Capture the cell that displays the provided text and extract its (x, y) central coordinate. 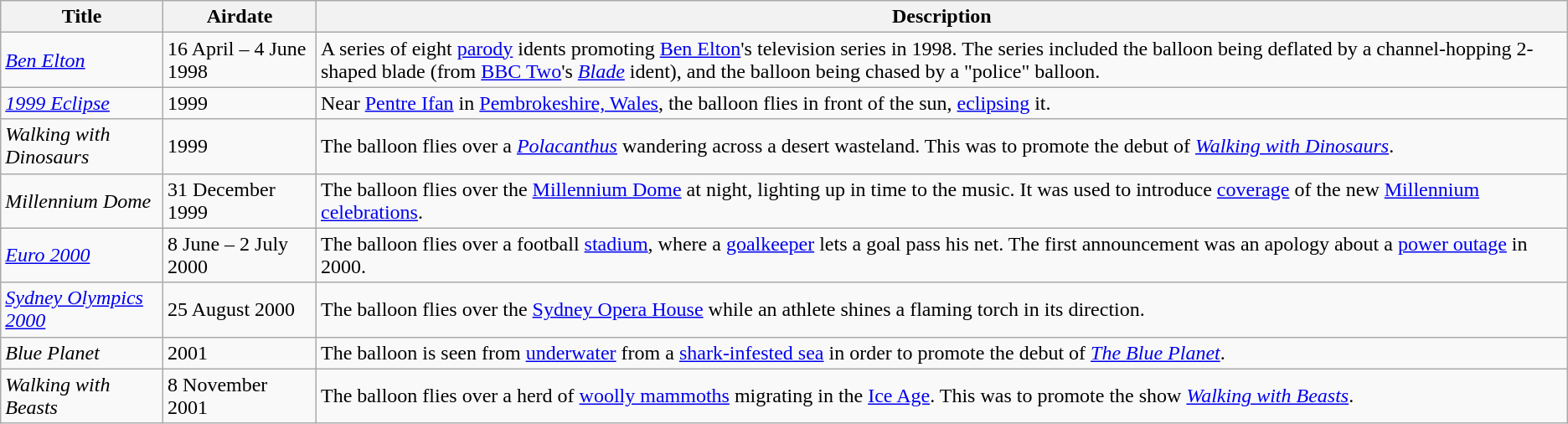
Millennium Dome (82, 201)
Walking with Beasts (82, 396)
The balloon flies over a herd of woolly mammoths migrating in the Ice Age. This was to promote the show Walking with Beasts. (941, 396)
Blue Planet (82, 353)
8 November 2001 (240, 396)
Airdate (240, 17)
Description (941, 17)
Euro 2000 (82, 255)
Sydney Olympics 2000 (82, 310)
The balloon flies over the Sydney Opera House while an athlete shines a flaming torch in its direction. (941, 310)
25 August 2000 (240, 310)
The balloon flies over a Polacanthus wandering across a desert wasteland. This was to promote the debut of Walking with Dinosaurs. (941, 146)
16 April – 4 June 1998 (240, 60)
Walking with Dinosaurs (82, 146)
Near Pentre Ifan in Pembrokeshire, Wales, the balloon flies in front of the sun, eclipsing it. (941, 103)
8 June – 2 July 2000 (240, 255)
2001 (240, 353)
1999 Eclipse (82, 103)
31 December 1999 (240, 201)
Title (82, 17)
The balloon is seen from underwater from a shark-infested sea in order to promote the debut of The Blue Planet. (941, 353)
Ben Elton (82, 60)
